Identify which cell holds the provided text, then report its [x, y] central coordinate. 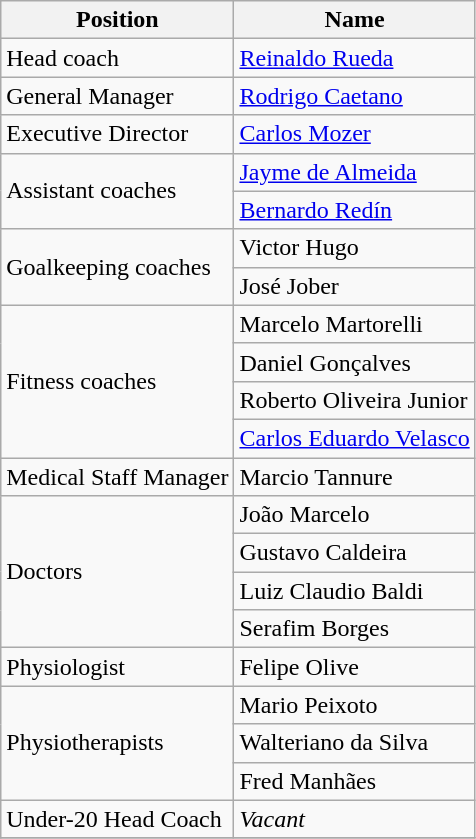
Assistant coaches [118, 191]
Roberto Oliveira Junior [354, 400]
Fred Manhães [354, 781]
Gustavo Caldeira [354, 553]
Serafim Borges [354, 629]
Felipe Olive [354, 667]
Under-20 Head Coach [118, 819]
João Marcelo [354, 515]
Position [118, 20]
Marcelo Martorelli [354, 324]
Name [354, 20]
Rodrigo Caetano [354, 96]
Marcio Tannure [354, 477]
Jayme de Almeida [354, 172]
Bernardo Redín [354, 210]
Daniel Gonçalves [354, 362]
Doctors [118, 572]
Reinaldo Rueda [354, 58]
Mario Peixoto [354, 705]
José Jober [354, 286]
Victor Hugo [354, 248]
Fitness coaches [118, 381]
Carlos Mozer [354, 134]
Head coach [118, 58]
Carlos Eduardo Velasco [354, 438]
Physiologist [118, 667]
Physiotherapists [118, 743]
Walteriano da Silva [354, 743]
Luiz Claudio Baldi [354, 591]
Medical Staff Manager [118, 477]
Vacant [354, 819]
Executive Director [118, 134]
General Manager [118, 96]
Goalkeeping coaches [118, 267]
